Capture the cell that displays the provided text and extract its (X, Y) central coordinate. 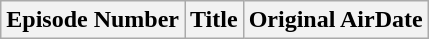
Episode Number (93, 20)
Original AirDate (336, 20)
Title (214, 20)
